Return (x, y) of the center of cell containing provided text 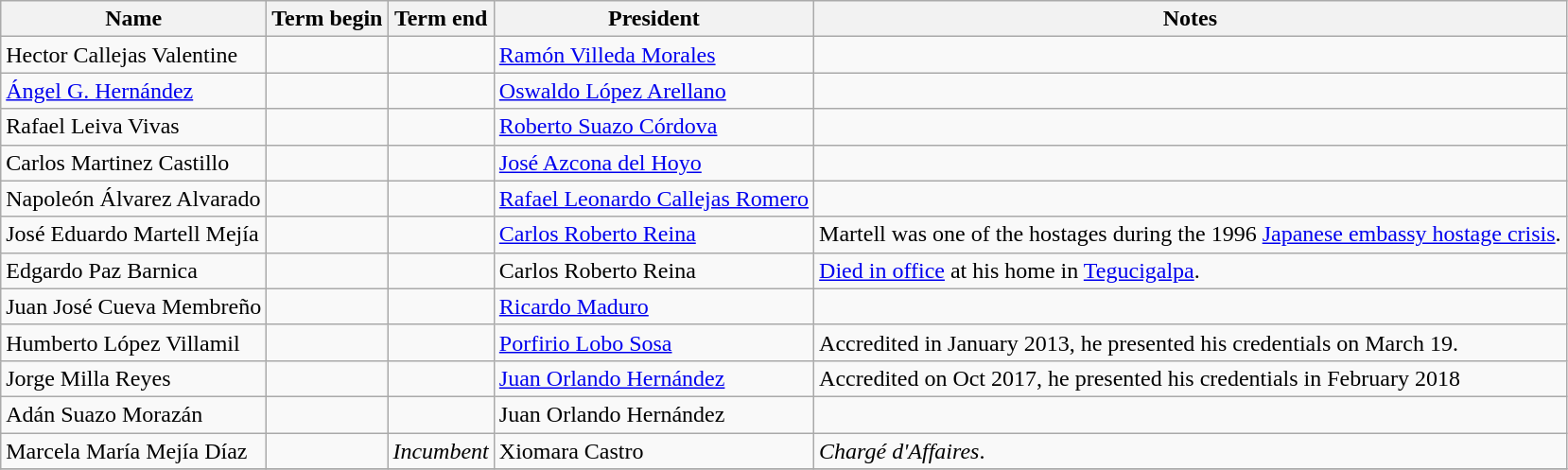
Napoleón Álvarez Alvarado (134, 199)
Name (134, 19)
Jorge Milla Reyes (134, 378)
Edgardo Paz Barnica (134, 270)
Oswaldo López Arellano (653, 91)
Roberto Suazo Córdova (653, 127)
Juan José Cueva Membreño (134, 306)
Died in office at his home in Tegucigalpa. (1191, 270)
Rafael Leonardo Callejas Romero (653, 199)
Notes (1191, 19)
Incumbent (441, 451)
Ricardo Maduro (653, 306)
José Eduardo Martell Mejía (134, 235)
President (653, 19)
Martell was one of the hostages during the 1996 Japanese embassy hostage crisis. (1191, 235)
Term begin (327, 19)
Rafael Leiva Vivas (134, 127)
Porfirio Lobo Sosa (653, 342)
Term end (441, 19)
Carlos Martinez Castillo (134, 163)
Humberto López Villamil (134, 342)
Accredited in January 2013, he presented his credentials on March 19. (1191, 342)
Ángel G. Hernández (134, 91)
Ramón Villeda Morales (653, 55)
Hector Callejas Valentine (134, 55)
Accredited on Oct 2017, he presented his credentials in February 2018 (1191, 378)
José Azcona del Hoyo (653, 163)
Marcela María Mejía Díaz (134, 451)
Chargé d'Affaires. (1191, 451)
Xiomara Castro (653, 451)
Adán Suazo Morazán (134, 414)
